From the cell containing the given text, extract its center point as [X, Y] coordinate. 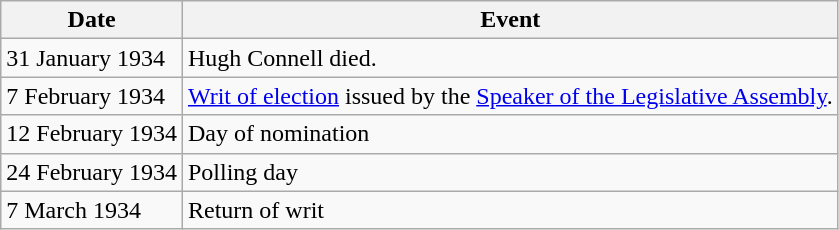
12 February 1934 [92, 134]
7 February 1934 [92, 96]
31 January 1934 [92, 58]
Hugh Connell died. [510, 58]
Date [92, 20]
Event [510, 20]
Return of writ [510, 210]
7 March 1934 [92, 210]
Writ of election issued by the Speaker of the Legislative Assembly. [510, 96]
Polling day [510, 172]
24 February 1934 [92, 172]
Day of nomination [510, 134]
